Identify which cell holds the provided text, then report its [X, Y] central coordinate. 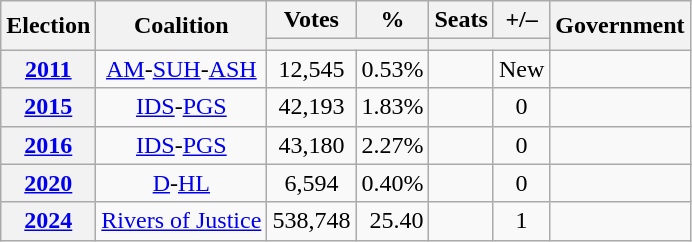
538,748 [312, 221]
D-HL [182, 183]
AM-SUH-ASH [182, 69]
New [521, 69]
2011 [48, 69]
0.53% [392, 69]
1.83% [392, 107]
12,545 [312, 69]
% [392, 20]
0.40% [392, 183]
25.40 [392, 221]
42,193 [312, 107]
Rivers of Justice [182, 221]
43,180 [312, 145]
Votes [312, 20]
2020 [48, 183]
2015 [48, 107]
Government [620, 26]
+/– [521, 20]
2.27% [392, 145]
1 [521, 221]
2016 [48, 145]
Coalition [182, 26]
6,594 [312, 183]
Seats [461, 20]
Election [48, 26]
2024 [48, 221]
